Capture the cell that displays the provided text and extract its [X, Y] central coordinate. 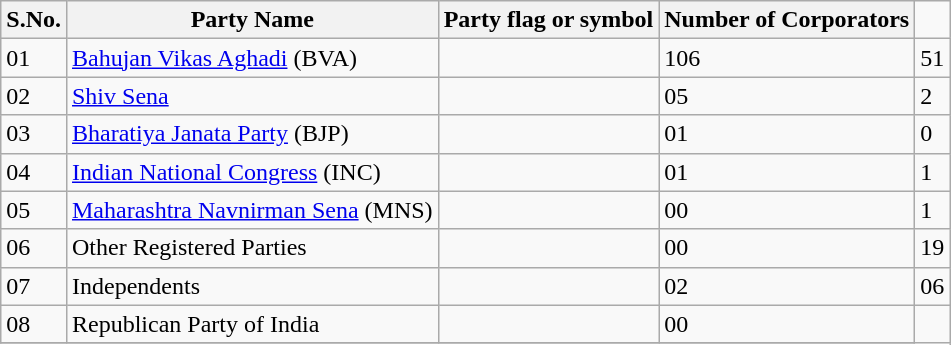
08 [34, 324]
Other Registered Parties [252, 248]
Independents [252, 286]
106 [787, 58]
03 [34, 134]
19 [932, 248]
07 [34, 286]
Party Name [252, 20]
Shiv Sena [252, 96]
Number of Corporators [787, 20]
2 [932, 96]
S.No. [34, 20]
Bahujan Vikas Aghadi (BVA) [252, 58]
04 [34, 172]
Maharashtra Navnirman Sena (MNS) [252, 210]
Indian National Congress (INC) [252, 172]
Bharatiya Janata Party (BJP) [252, 134]
51 [932, 58]
0 [932, 134]
Party flag or symbol [548, 20]
Republican Party of India [252, 324]
